Identify which cell holds the provided text, then report its [X, Y] central coordinate. 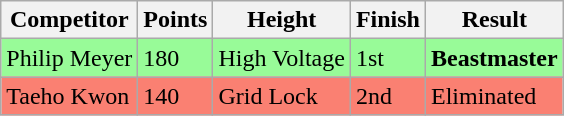
2nd [388, 96]
Height [282, 20]
Beastmaster [494, 58]
180 [176, 58]
Competitor [70, 20]
High Voltage [282, 58]
Taeho Kwon [70, 96]
Result [494, 20]
Philip Meyer [70, 58]
Finish [388, 20]
Eliminated [494, 96]
Points [176, 20]
1st [388, 58]
140 [176, 96]
Grid Lock [282, 96]
